Determine the [x, y] coordinate at the center of the cell enclosing the given text.  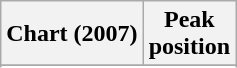
Chart (2007) [72, 34]
Peakposition [189, 34]
